Find where the given text appears and provide that cell's center as (x, y) coordinate. 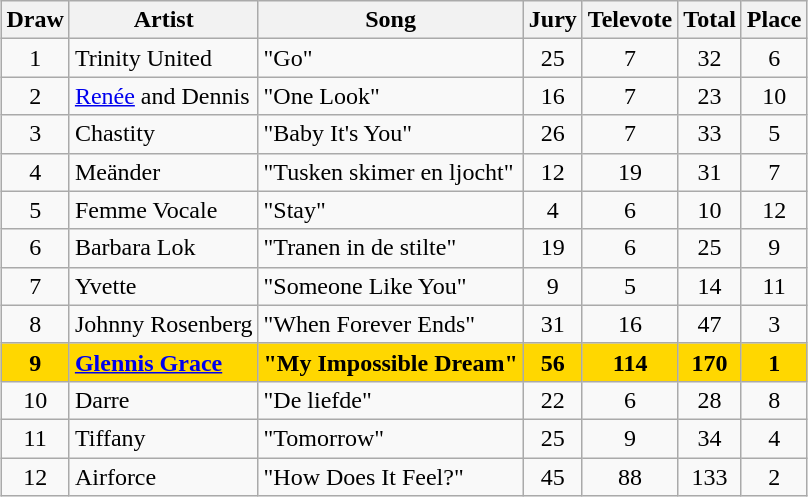
Song (390, 20)
Tiffany (164, 438)
Total (710, 20)
Jury (552, 20)
"De liefde" (390, 400)
"Stay" (390, 210)
56 (552, 362)
33 (710, 134)
114 (630, 362)
Trinity United (164, 58)
Meänder (164, 172)
Chastity (164, 134)
47 (710, 324)
"Tranen in de stilte" (390, 248)
23 (710, 96)
Televote (630, 20)
Place (774, 20)
88 (630, 477)
Renée and Dennis (164, 96)
Artist (164, 20)
Glennis Grace (164, 362)
133 (710, 477)
Johnny Rosenberg (164, 324)
28 (710, 400)
26 (552, 134)
"One Look" (390, 96)
32 (710, 58)
Femme Vocale (164, 210)
Yvette (164, 286)
22 (552, 400)
45 (552, 477)
"When Forever Ends" (390, 324)
"How Does It Feel?" (390, 477)
"My Impossible Dream" (390, 362)
14 (710, 286)
"Someone Like You" (390, 286)
"Tusken skimer en ljocht" (390, 172)
170 (710, 362)
Draw (35, 20)
"Baby It's You" (390, 134)
Darre (164, 400)
Airforce (164, 477)
"Tomorrow" (390, 438)
34 (710, 438)
"Go" (390, 58)
Barbara Lok (164, 248)
